Scan for the cell matching the given text and deliver its (x, y) coordinate at center. 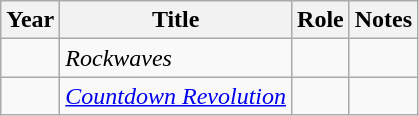
Title (176, 20)
Countdown Revolution (176, 96)
Role (321, 20)
Notes (383, 20)
Rockwaves (176, 58)
Year (30, 20)
